Extract the (X, Y) coordinate from the center of the cell holding the provided text.  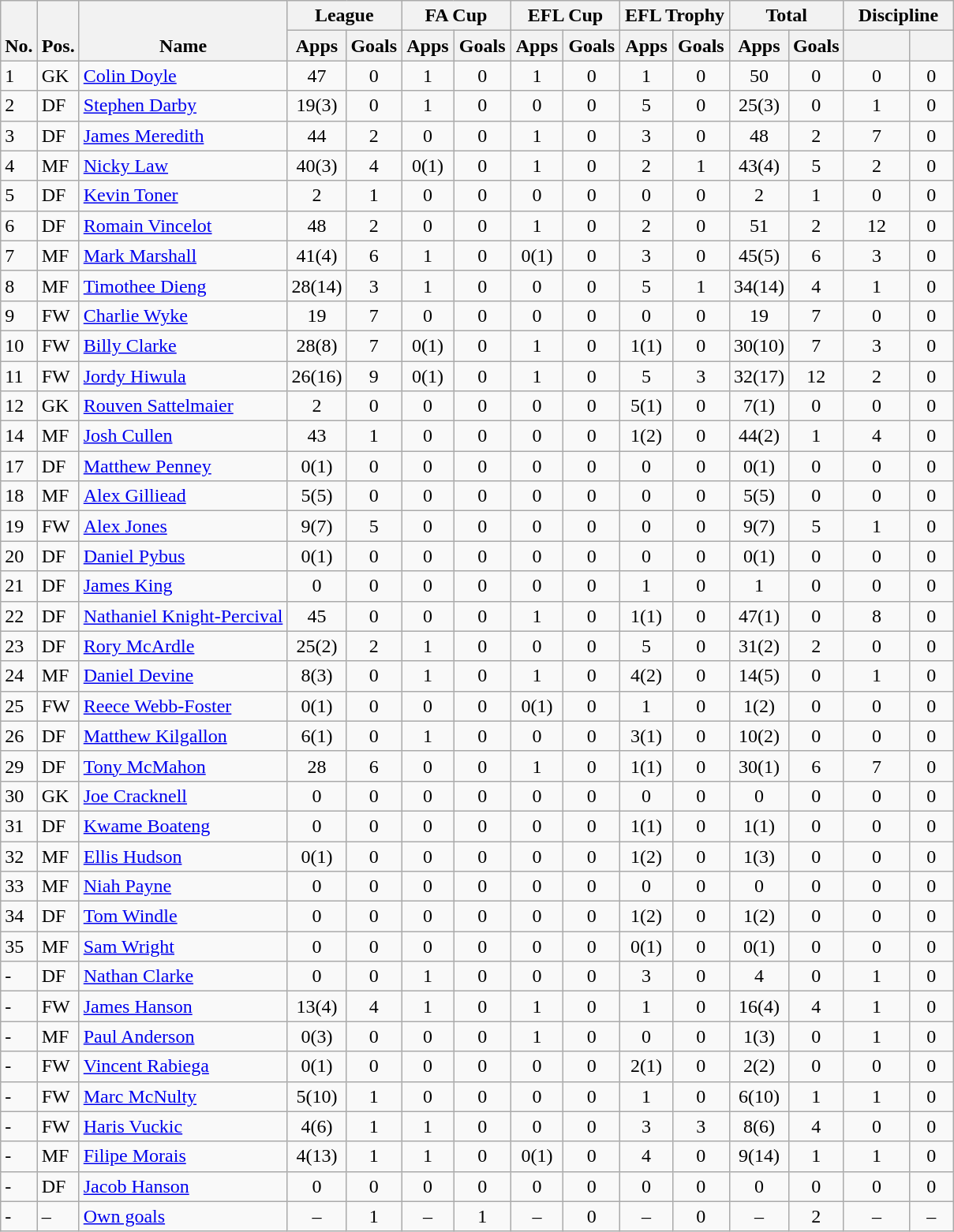
47 (317, 76)
44(2) (759, 436)
32(17) (759, 376)
45(5) (759, 256)
8(3) (317, 676)
Joe Cracknell (183, 796)
14 (19, 436)
7(1) (759, 406)
Mark Marshall (183, 256)
Nathaniel Knight-Percival (183, 616)
James Hanson (183, 1006)
Jordy Hiwula (183, 376)
Daniel Devine (183, 676)
Niah Payne (183, 887)
Vincent Rabiega (183, 1066)
5(10) (317, 1096)
Timothee Dieng (183, 286)
26 (19, 736)
Rouven Sattelmaier (183, 406)
Romain Vincelot (183, 226)
24 (19, 676)
31 (19, 826)
FA Cup (456, 16)
43 (317, 436)
Daniel Pybus (183, 556)
Matthew Kilgallon (183, 736)
2(1) (647, 1066)
11 (19, 376)
Ellis Hudson (183, 856)
Own goals (183, 1216)
Marc McNulty (183, 1096)
Colin Doyle (183, 76)
Kevin Toner (183, 196)
EFL Trophy (675, 16)
13(4) (317, 1006)
Josh Cullen (183, 436)
0(3) (317, 1036)
50 (759, 76)
4(2) (647, 676)
Kwame Boateng (183, 826)
Tom Windle (183, 917)
Name (183, 31)
Charlie Wyke (183, 315)
25(2) (317, 646)
18 (19, 496)
Total (786, 16)
9(14) (759, 1156)
Filipe Morais (183, 1156)
47(1) (759, 616)
16(4) (759, 1006)
Rory McArdle (183, 646)
28(8) (317, 345)
17 (19, 466)
Billy Clarke (183, 345)
2(2) (759, 1066)
25(3) (759, 106)
19(3) (317, 106)
Matthew Penney (183, 466)
League (344, 16)
41(4) (317, 256)
6(10) (759, 1096)
4(6) (317, 1126)
35 (19, 946)
Discipline (898, 16)
Jacob Hanson (183, 1186)
Sam Wright (183, 946)
10(2) (759, 736)
Alex Gilliead (183, 496)
43(4) (759, 166)
23 (19, 646)
James King (183, 586)
33 (19, 887)
34(14) (759, 286)
Paul Anderson (183, 1036)
29 (19, 766)
31(2) (759, 646)
34 (19, 917)
6(1) (317, 736)
10 (19, 345)
Reece Webb-Foster (183, 706)
28(14) (317, 286)
22 (19, 616)
30 (19, 796)
5(1) (647, 406)
26(16) (317, 376)
14(5) (759, 676)
3(1) (647, 736)
20 (19, 556)
James Meredith (183, 136)
Tony McMahon (183, 766)
45 (317, 616)
Nicky Law (183, 166)
Haris Vuckic (183, 1126)
No. (19, 31)
Pos. (58, 31)
30(10) (759, 345)
8(6) (759, 1126)
51 (759, 226)
4(13) (317, 1156)
Stephen Darby (183, 106)
32 (19, 856)
30(1) (759, 766)
25 (19, 706)
21 (19, 586)
28 (317, 766)
40(3) (317, 166)
Nathan Clarke (183, 976)
Alex Jones (183, 526)
EFL Cup (565, 16)
44 (317, 136)
